Pinpoint the cell where the given text exists, returning its (X, Y) midpoint coordinate. 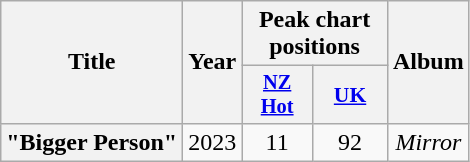
92 (350, 142)
Mirror (428, 142)
Peak chart positions (315, 34)
NZHot (278, 95)
Year (212, 62)
"Bigger Person" (92, 142)
11 (278, 142)
2023 (212, 142)
Title (92, 62)
Album (428, 62)
UK (350, 95)
